Pinpoint the cell where the given text exists, returning its [x, y] midpoint coordinate. 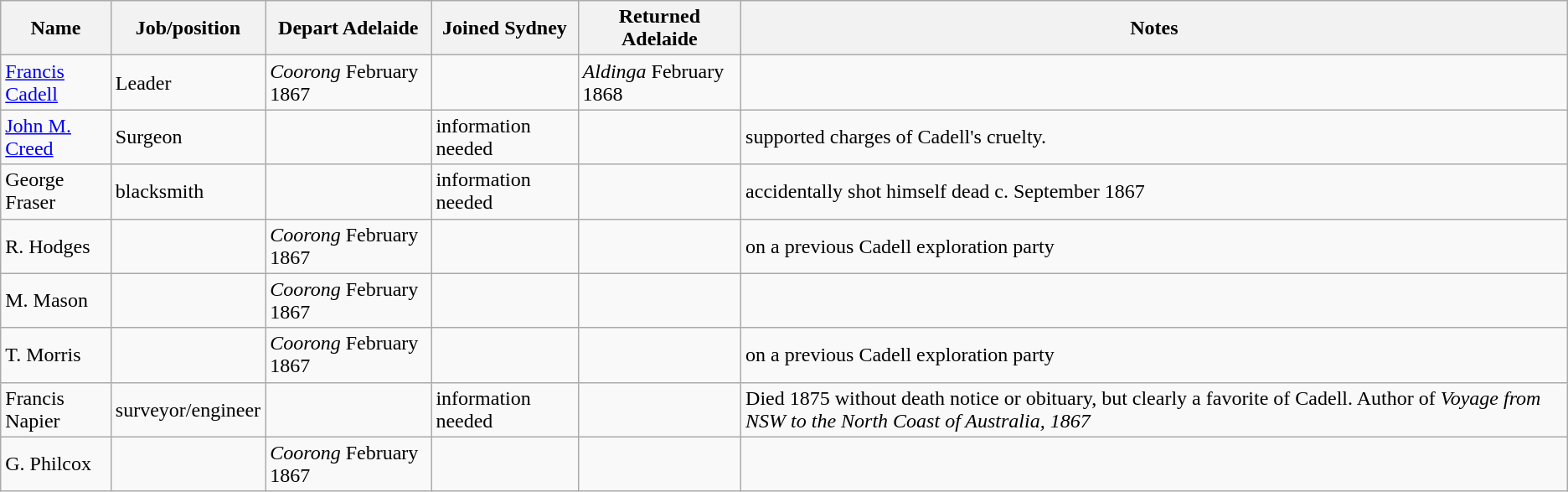
supported charges of Cadell's cruelty. [1154, 137]
Job/position [188, 28]
G. Philcox [56, 464]
Francis Napier [56, 409]
accidentally shot himself dead c. September 1867 [1154, 191]
Returned Adelaide [660, 28]
Aldinga February 1868 [660, 82]
John M. Creed [56, 137]
Leader [188, 82]
M. Mason [56, 300]
Notes [1154, 28]
Died 1875 without death notice or obituary, but clearly a favorite of Cadell. Author of Voyage from NSW to the North Coast of Australia, 1867 [1154, 409]
Depart Adelaide [348, 28]
Francis Cadell [56, 82]
T. Morris [56, 355]
R. Hodges [56, 246]
Name [56, 28]
Joined Sydney [504, 28]
surveyor/engineer [188, 409]
blacksmith [188, 191]
George Fraser [56, 191]
Surgeon [188, 137]
